Return the [x, y] coordinate for the center point of the cell that contains the specified text.  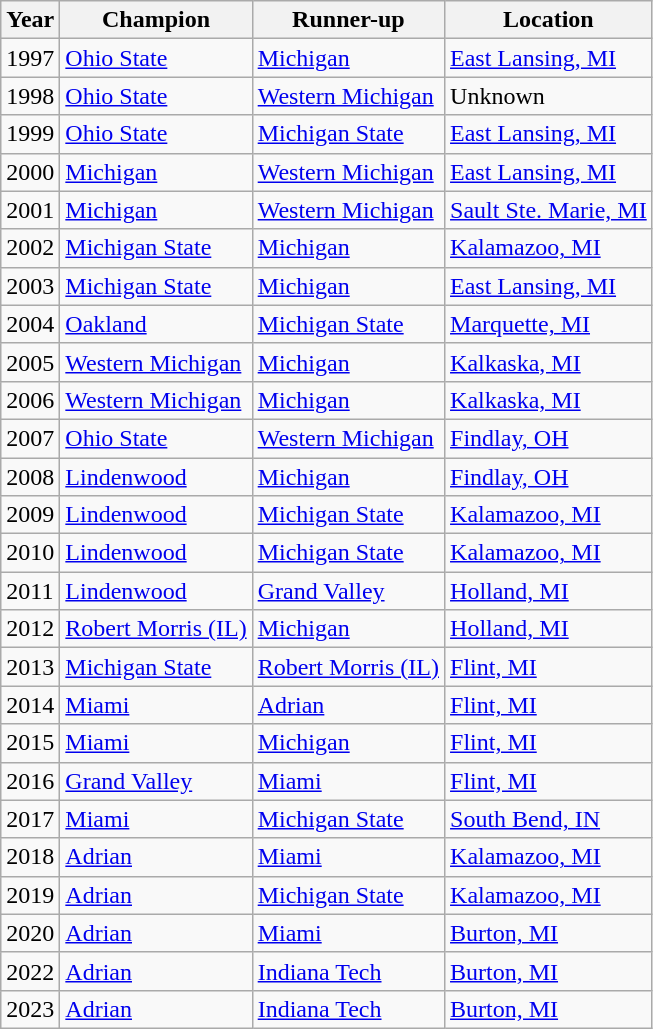
2003 [30, 286]
1998 [30, 96]
2000 [30, 172]
2007 [30, 438]
2008 [30, 477]
2002 [30, 248]
2015 [30, 743]
Marquette, MI [549, 324]
2016 [30, 781]
2013 [30, 667]
2020 [30, 933]
1997 [30, 58]
2012 [30, 629]
2005 [30, 362]
2023 [30, 1009]
2017 [30, 819]
Oakland [156, 324]
2001 [30, 210]
Champion [156, 20]
2011 [30, 591]
2019 [30, 895]
2006 [30, 400]
2022 [30, 971]
Unknown [549, 96]
1999 [30, 134]
South Bend, IN [549, 819]
2010 [30, 553]
2009 [30, 515]
2004 [30, 324]
Year [30, 20]
2014 [30, 705]
2018 [30, 857]
Runner-up [348, 20]
Sault Ste. Marie, MI [549, 210]
Location [549, 20]
